Find where the given text appears and provide that cell's center as (X, Y) coordinate. 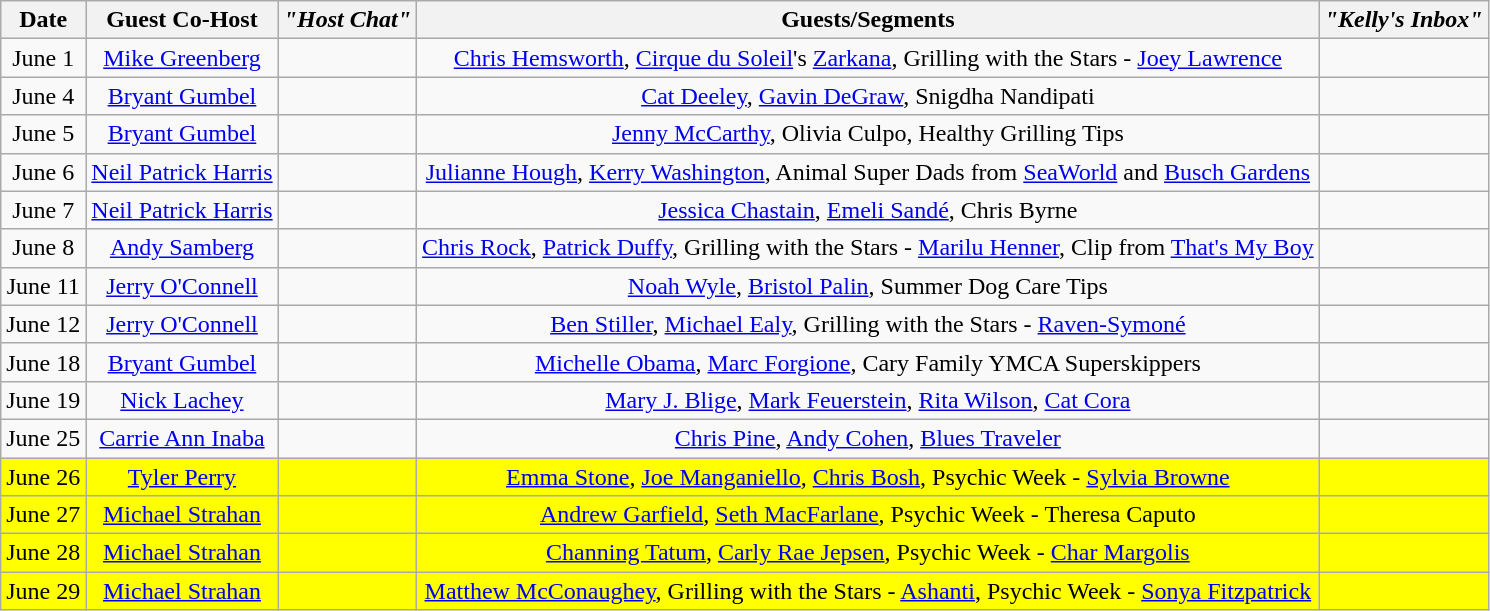
Mike Greenberg (182, 58)
Cat Deeley, Gavin DeGraw, Snigdha Nandipati (868, 96)
Guests/Segments (868, 20)
Jessica Chastain, Emeli Sandé, Chris Byrne (868, 210)
Tyler Perry (182, 477)
Channing Tatum, Carly Rae Jepsen, Psychic Week - Char Margolis (868, 553)
June 18 (44, 362)
Chris Pine, Andy Cohen, Blues Traveler (868, 438)
Andrew Garfield, Seth MacFarlane, Psychic Week - Theresa Caputo (868, 515)
June 25 (44, 438)
Julianne Hough, Kerry Washington, Animal Super Dads from SeaWorld and Busch Gardens (868, 172)
June 27 (44, 515)
"Host Chat" (347, 20)
Nick Lachey (182, 400)
Guest Co-Host (182, 20)
June 26 (44, 477)
Chris Hemsworth, Cirque du Soleil's Zarkana, Grilling with the Stars - Joey Lawrence (868, 58)
June 6 (44, 172)
June 28 (44, 553)
June 8 (44, 248)
Andy Samberg (182, 248)
Mary J. Blige, Mark Feuerstein, Rita Wilson, Cat Cora (868, 400)
Jenny McCarthy, Olivia Culpo, Healthy Grilling Tips (868, 134)
June 11 (44, 286)
June 12 (44, 324)
Michelle Obama, Marc Forgione, Cary Family YMCA Superskippers (868, 362)
June 29 (44, 591)
Date (44, 20)
Carrie Ann Inaba (182, 438)
June 4 (44, 96)
"Kelly's Inbox" (1404, 20)
Ben Stiller, Michael Ealy, Grilling with the Stars - Raven-Symoné (868, 324)
June 1 (44, 58)
Emma Stone, Joe Manganiello, Chris Bosh, Psychic Week - Sylvia Browne (868, 477)
Chris Rock, Patrick Duffy, Grilling with the Stars - Marilu Henner, Clip from That's My Boy (868, 248)
June 19 (44, 400)
Noah Wyle, Bristol Palin, Summer Dog Care Tips (868, 286)
June 5 (44, 134)
Matthew McConaughey, Grilling with the Stars - Ashanti, Psychic Week - Sonya Fitzpatrick (868, 591)
June 7 (44, 210)
